Return (X, Y) of the center of cell containing provided text 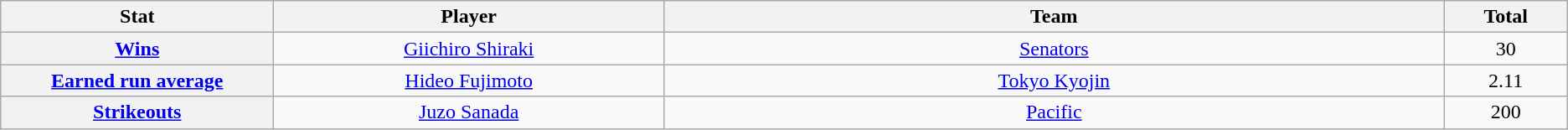
Giichiro Shiraki (469, 49)
Hideo Fujimoto (469, 81)
Player (469, 17)
Earned run average (137, 81)
200 (1506, 112)
2.11 (1506, 81)
Strikeouts (137, 112)
Tokyo Kyojin (1055, 81)
Senators (1055, 49)
30 (1506, 49)
Total (1506, 17)
Pacific (1055, 112)
Team (1055, 17)
Wins (137, 49)
Juzo Sanada (469, 112)
Stat (137, 17)
